From the cell containing the given text, extract its center point as (X, Y) coordinate. 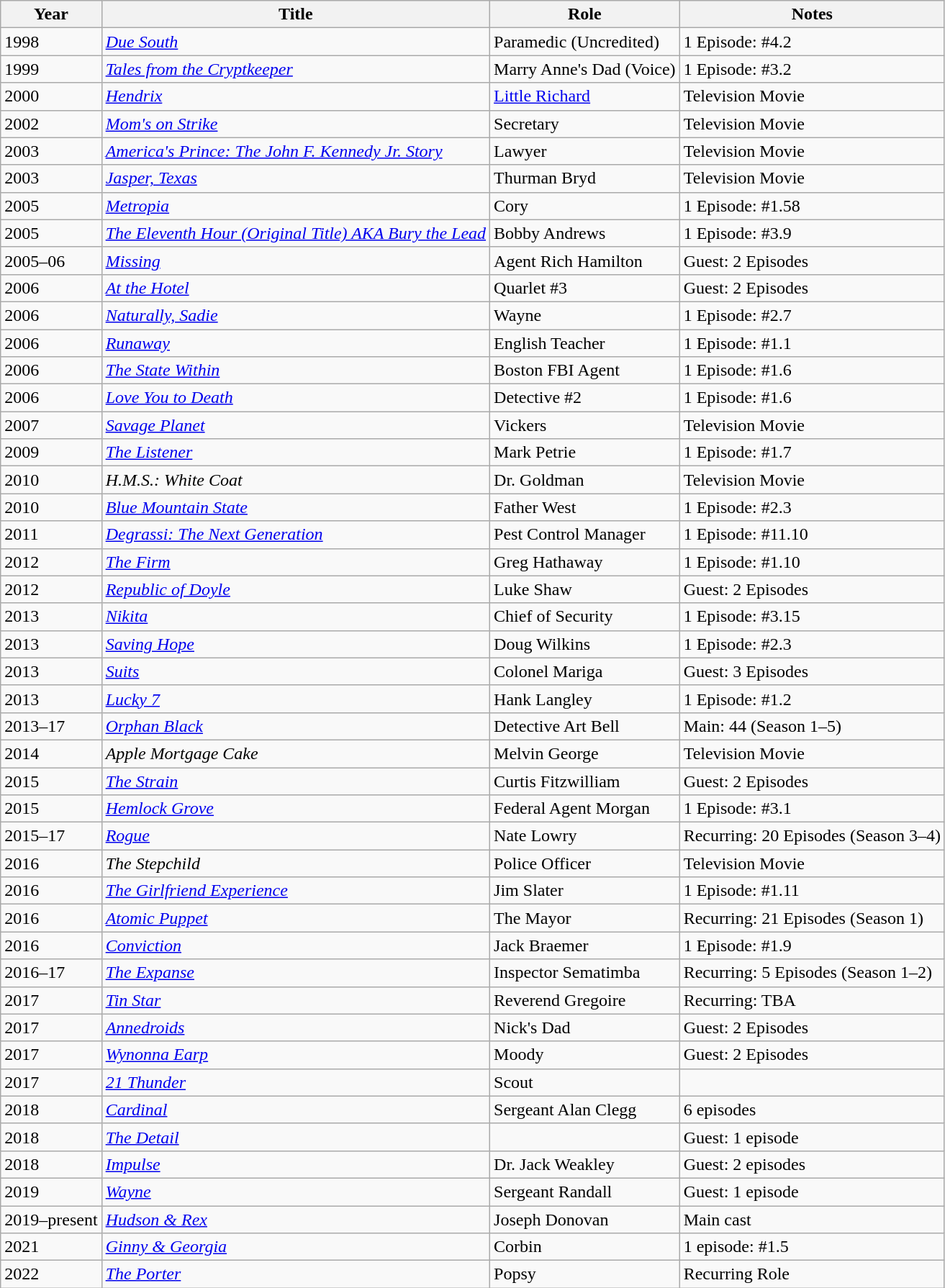
Greg Hathaway (585, 562)
Blue Mountain State (295, 507)
1 Episode: #2.7 (812, 315)
1 Episode: #1.11 (812, 891)
Guest: 2 episodes (812, 1164)
Federal Agent Morgan (585, 809)
The State Within (295, 371)
The Listener (295, 453)
2009 (51, 453)
Quarlet #3 (585, 288)
2011 (51, 535)
At the Hotel (295, 288)
Father West (585, 507)
1998 (51, 42)
Main cast (812, 1220)
Dr. Goldman (585, 480)
Atomic Puppet (295, 918)
6 episodes (812, 1110)
Republic of Doyle (295, 589)
Agent Rich Hamilton (585, 260)
Inspector Sematimba (585, 973)
Suits (295, 671)
Notes (812, 14)
Hank Langley (585, 699)
2014 (51, 753)
Conviction (295, 945)
2021 (51, 1247)
Jack Braemer (585, 945)
The Mayor (585, 918)
2002 (51, 124)
1 Episode: #11.10 (812, 535)
1 Episode: #1.10 (812, 562)
Missing (295, 260)
2016–17 (51, 973)
English Teacher (585, 343)
Role (585, 14)
Tales from the Cryptkeeper (295, 69)
Joseph Donovan (585, 1220)
2007 (51, 425)
Naturally, Sadie (295, 315)
The Expanse (295, 973)
Cardinal (295, 1110)
Saving Hope (295, 644)
1 Episode: #1.9 (812, 945)
2019–present (51, 1220)
Nikita (295, 617)
Corbin (585, 1247)
Hemlock Grove (295, 809)
Title (295, 14)
Mom's on Strike (295, 124)
Mark Petrie (585, 453)
1 Episode: #3.9 (812, 233)
Popsy (585, 1274)
Orphan Black (295, 726)
Ginny & Georgia (295, 1247)
Due South (295, 42)
Rogue (295, 836)
Cory (585, 206)
Tin Star (295, 1000)
2005–06 (51, 260)
Recurring: 21 Episodes (Season 1) (812, 918)
Dr. Jack Weakley (585, 1164)
2000 (51, 96)
The Stepchild (295, 863)
Colonel Mariga (585, 671)
Hendrix (295, 96)
Secretary (585, 124)
The Strain (295, 781)
Boston FBI Agent (585, 371)
Nate Lowry (585, 836)
1 Episode: #1.7 (812, 453)
Detective #2 (585, 398)
Main: 44 (Season 1–5) (812, 726)
Vickers (585, 425)
Annedroids (295, 1028)
Bobby Andrews (585, 233)
Little Richard (585, 96)
Recurring: TBA (812, 1000)
The Eleventh Hour (Original Title) AKA Bury the Lead (295, 233)
Police Officer (585, 863)
The Porter (295, 1274)
Savage Planet (295, 425)
1 Episode: #3.2 (812, 69)
2015–17 (51, 836)
Sergeant Alan Clegg (585, 1110)
The Girlfriend Experience (295, 891)
Hudson & Rex (295, 1220)
Recurring: 20 Episodes (Season 3–4) (812, 836)
Detective Art Bell (585, 726)
Lawyer (585, 151)
Curtis Fitzwilliam (585, 781)
Guest: 3 Episodes (812, 671)
Pest Control Manager (585, 535)
Marry Anne's Dad (Voice) (585, 69)
Thurman Bryd (585, 178)
1 Episode: #1.1 (812, 343)
Reverend Gregoire (585, 1000)
Chief of Security (585, 617)
1 episode: #1.5 (812, 1247)
2019 (51, 1192)
Melvin George (585, 753)
The Detail (295, 1137)
Wynonna Earp (295, 1055)
Sergeant Randall (585, 1192)
1 Episode: #1.2 (812, 699)
1 Episode: #3.1 (812, 809)
Scout (585, 1082)
2022 (51, 1274)
Lucky 7 (295, 699)
1 Episode: #3.15 (812, 617)
1 Episode: #1.58 (812, 206)
America's Prince: The John F. Kennedy Jr. Story (295, 151)
Recurring Role (812, 1274)
Luke Shaw (585, 589)
1 Episode: #4.2 (812, 42)
21 Thunder (295, 1082)
Year (51, 14)
The Firm (295, 562)
H.M.S.: White Coat (295, 480)
Metropia (295, 206)
Love You to Death (295, 398)
Apple Mortgage Cake (295, 753)
Paramedic (Uncredited) (585, 42)
Runaway (295, 343)
Moody (585, 1055)
Recurring: 5 Episodes (Season 1–2) (812, 973)
Impulse (295, 1164)
Nick's Dad (585, 1028)
2013–17 (51, 726)
Jasper, Texas (295, 178)
Degrassi: The Next Generation (295, 535)
Doug Wilkins (585, 644)
Jim Slater (585, 891)
1999 (51, 69)
